Provide the (X, Y) coordinate of the cell's center where the given text is located.  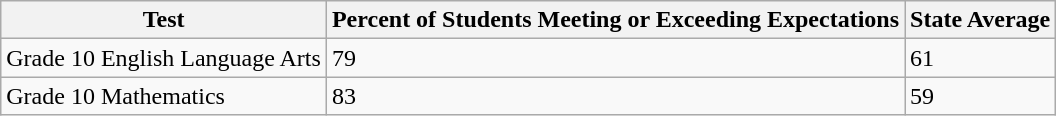
83 (615, 96)
61 (980, 58)
59 (980, 96)
State Average (980, 20)
Grade 10 English Language Arts (164, 58)
Test (164, 20)
Percent of Students Meeting or Exceeding Expectations (615, 20)
Grade 10 Mathematics (164, 96)
79 (615, 58)
